For the text-containing cell, return its midpoint in (x, y) coordinate format. 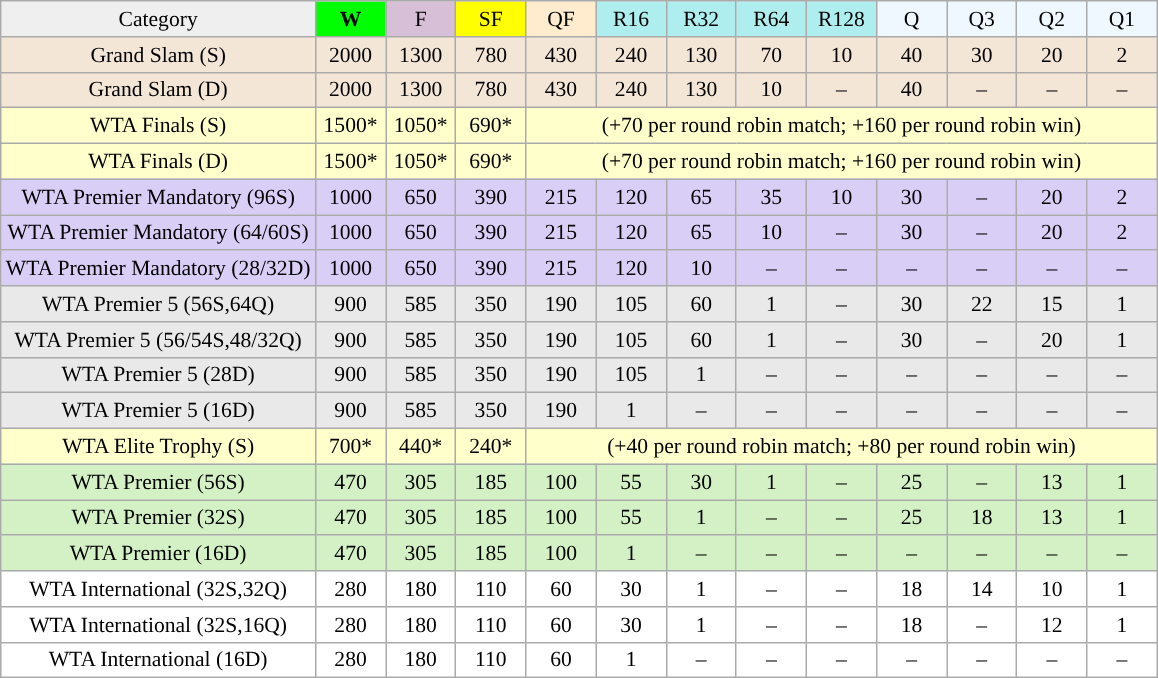
WTA Premier 5 (16D) (158, 411)
WTA Elite Trophy (S) (158, 447)
WTA Premier Mandatory (96S) (158, 197)
WTA Premier (32S) (158, 518)
R64 (771, 19)
WTA Premier Mandatory (28/32D) (158, 269)
Category (158, 19)
70 (771, 55)
WTA Premier (56S) (158, 482)
WTA Finals (D) (158, 162)
WTA International (32S,32Q) (158, 589)
WTA Premier Mandatory (64/60S) (158, 233)
35 (771, 197)
R16 (631, 19)
WTA International (32S,16Q) (158, 625)
(+40 per round robin match; +80 per round robin win) (842, 447)
R128 (841, 19)
700* (350, 447)
14 (982, 589)
QF (561, 19)
Q (911, 19)
R32 (701, 19)
WTA Finals (S) (158, 126)
Q1 (1122, 19)
F (421, 19)
WTA Premier (16D) (158, 554)
W (350, 19)
Q2 (1052, 19)
Grand Slam (S) (158, 55)
WTA Premier 5 (56/54S,48/32Q) (158, 340)
22 (982, 304)
SF (491, 19)
WTA Premier 5 (56S,64Q) (158, 304)
WTA Premier 5 (28D) (158, 375)
240* (491, 447)
12 (1052, 625)
440* (421, 447)
15 (1052, 304)
Q3 (982, 19)
WTA International (16D) (158, 660)
Grand Slam (D) (158, 90)
